Scan for the cell matching the given text and deliver its [x, y] coordinate at center. 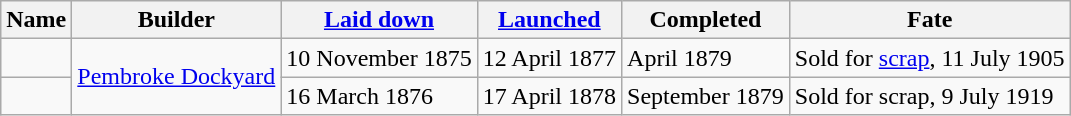
Launched [549, 20]
Builder [176, 20]
12 April 1877 [549, 58]
Pembroke Dockyard [176, 77]
Name [36, 20]
Completed [706, 20]
Laid down [379, 20]
17 April 1878 [549, 96]
Fate [930, 20]
September 1879 [706, 96]
Sold for scrap, 11 July 1905 [930, 58]
10 November 1875 [379, 58]
Sold for scrap, 9 July 1919 [930, 96]
April 1879 [706, 58]
16 March 1876 [379, 96]
